Extract the (X, Y) coordinate from the center of the cell holding the provided text.  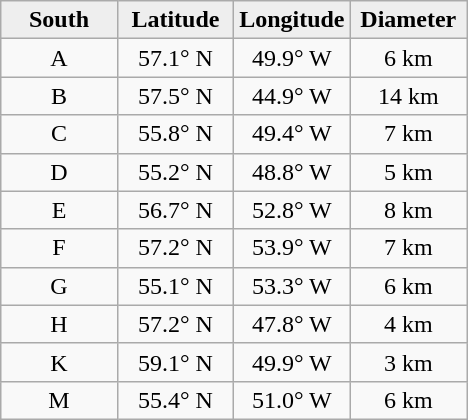
5 km (408, 172)
3 km (408, 362)
55.8° N (175, 134)
59.1° N (175, 362)
55.1° N (175, 286)
53.9° W (292, 248)
A (59, 58)
D (59, 172)
49.4° W (292, 134)
14 km (408, 96)
47.8° W (292, 324)
44.9° W (292, 96)
55.4° N (175, 400)
52.8° W (292, 210)
56.7° N (175, 210)
South (59, 20)
Diameter (408, 20)
M (59, 400)
F (59, 248)
Longitude (292, 20)
57.1° N (175, 58)
8 km (408, 210)
51.0° W (292, 400)
57.5° N (175, 96)
Latitude (175, 20)
E (59, 210)
4 km (408, 324)
G (59, 286)
K (59, 362)
C (59, 134)
53.3° W (292, 286)
55.2° N (175, 172)
B (59, 96)
48.8° W (292, 172)
H (59, 324)
